Return [X, Y] of the center of cell containing provided text 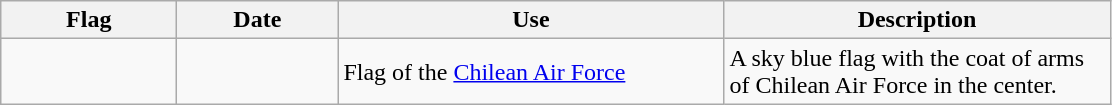
Date [258, 20]
Use [531, 20]
A sky blue flag with the coat of arms of Chilean Air Force in the center. [917, 72]
Flag [89, 20]
Flag of the Chilean Air Force [531, 72]
Description [917, 20]
